Return (x, y) of the center of cell containing provided text 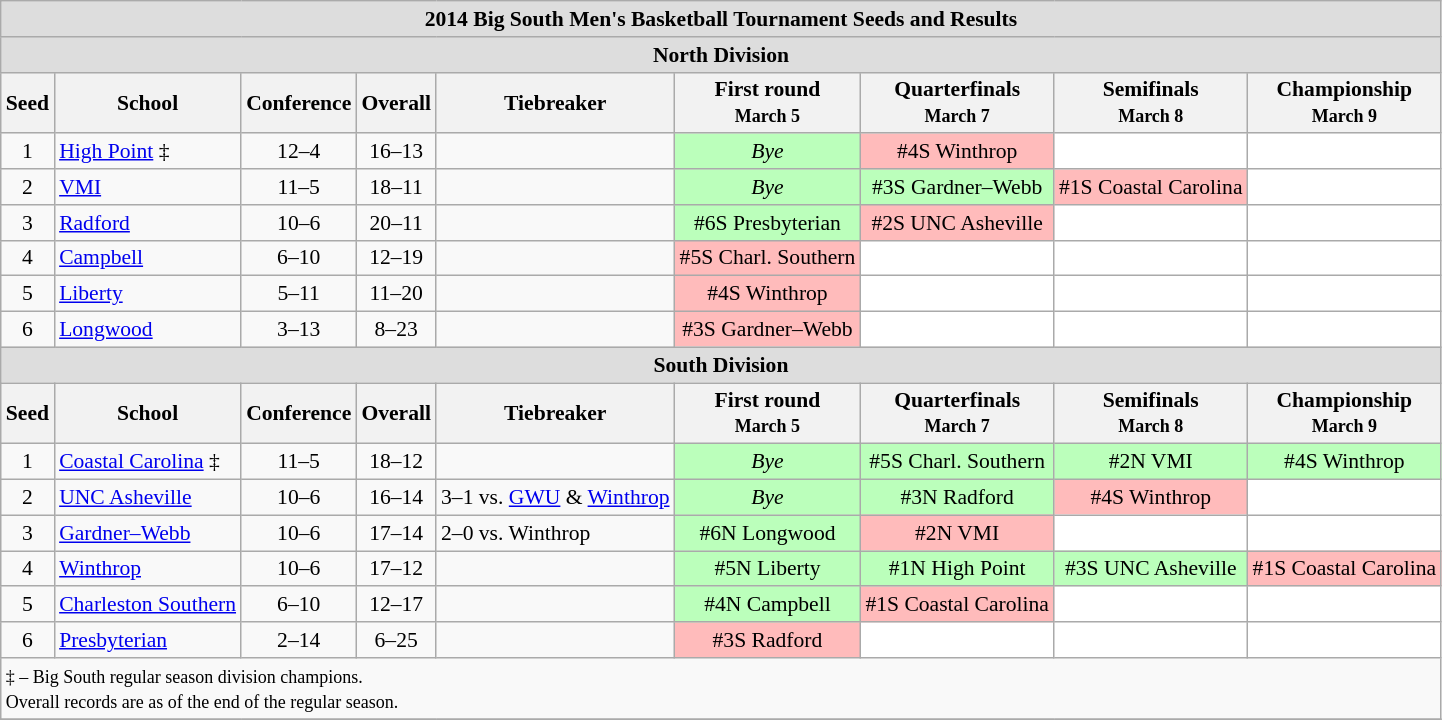
#3S UNC Asheville (1151, 569)
#4N Campbell (768, 605)
#6S Presbyterian (768, 223)
12–4 (298, 152)
12–17 (396, 605)
18–11 (396, 187)
Charleston Southern (148, 605)
Gardner–Webb (148, 533)
6–25 (396, 640)
12–19 (396, 258)
#6N Longwood (768, 533)
16–13 (396, 152)
#3N Radford (957, 498)
Coastal Carolina ‡ (148, 462)
8–23 (396, 330)
16–14 (396, 498)
Radford (148, 223)
18–12 (396, 462)
North Division (721, 55)
Longwood (148, 330)
2014 Big South Men's Basketball Tournament Seeds and Results (721, 19)
2–0 vs. Winthrop (556, 533)
3–13 (298, 330)
#5N Liberty (768, 569)
#1N High Point (957, 569)
#2S UNC Asheville (957, 223)
Liberty (148, 294)
Campbell (148, 258)
‡ – Big South regular season division champions.Overall records are as of the end of the regular season. (721, 688)
20–11 (396, 223)
#3S Radford (768, 640)
2–14 (298, 640)
17–12 (396, 569)
Presbyterian (148, 640)
South Division (721, 365)
High Point ‡ (148, 152)
5–11 (298, 294)
VMI (148, 187)
UNC Asheville (148, 498)
3–1 vs. GWU & Winthrop (556, 498)
11–20 (396, 294)
17–14 (396, 533)
Winthrop (148, 569)
